Detect which cell encompasses the target text, then output its (x, y) center coordinate. 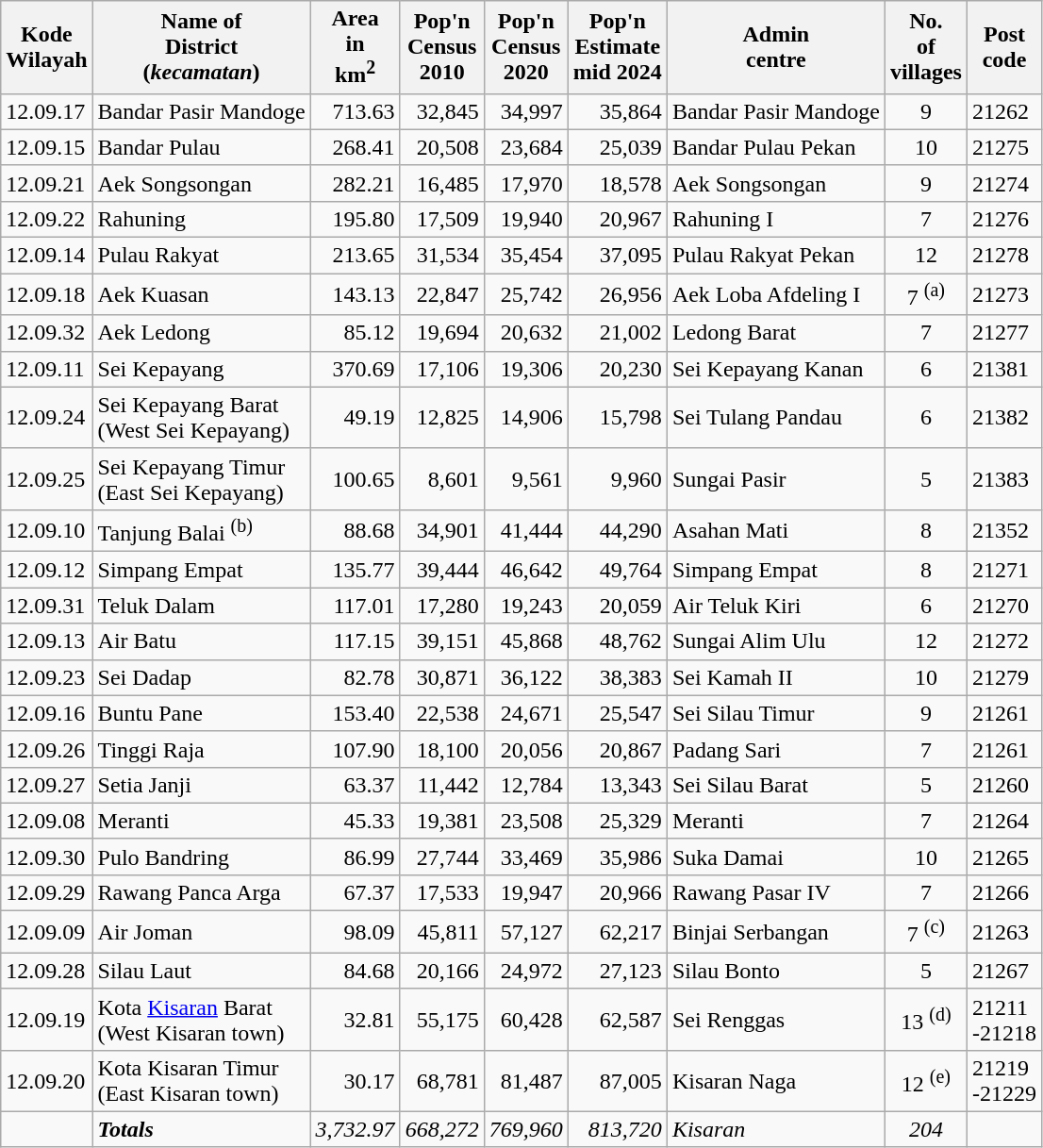
20,967 (617, 219)
17,509 (441, 219)
30.17 (355, 1081)
7 (c) (926, 932)
25,039 (617, 147)
Ledong Barat (775, 333)
12.09.10 (47, 530)
27,744 (441, 857)
87,005 (617, 1081)
21279 (1003, 677)
12.09.24 (47, 417)
20,508 (441, 147)
19,306 (526, 369)
268.41 (355, 147)
Aek Kuasan (202, 294)
Pulau Rakyat Pekan (775, 256)
Sei Kepayang Barat (West Sei Kepayang) (202, 417)
Admin centre (775, 47)
44,290 (617, 530)
21272 (1003, 641)
21219-21229 (1003, 1081)
12.09.17 (47, 111)
27,123 (617, 971)
Teluk Dalam (202, 606)
668,272 (441, 1129)
Binjai Serbangan (775, 932)
20,056 (526, 749)
No. of villages (926, 47)
22,847 (441, 294)
Sei Kepayang Timur (East Sei Kepayang) (202, 479)
15,798 (617, 417)
34,997 (526, 111)
12.09.18 (47, 294)
11,442 (441, 785)
Sungai Pasir (775, 479)
Name ofDistrict(kecamatan) (202, 47)
Tanjung Balai (b) (202, 530)
12,825 (441, 417)
31,534 (441, 256)
13 (d) (926, 1019)
19,243 (526, 606)
25,329 (617, 821)
Rawang Panca Arga (202, 893)
12.09.14 (47, 256)
21273 (1003, 294)
12.09.22 (47, 219)
21383 (1003, 479)
12.09.27 (47, 785)
24,972 (526, 971)
21276 (1003, 219)
813,720 (617, 1129)
Silau Bonto (775, 971)
18,100 (441, 749)
20,059 (617, 606)
Postcode (1003, 47)
18,578 (617, 183)
Buntu Pane (202, 713)
Sungai Alim Ulu (775, 641)
21,002 (617, 333)
98.09 (355, 932)
88.68 (355, 530)
12.09.08 (47, 821)
12.09.23 (47, 677)
19,940 (526, 219)
12.09.19 (47, 1019)
21270 (1003, 606)
Air Batu (202, 641)
107.90 (355, 749)
12.09.25 (47, 479)
Asahan Mati (775, 530)
21271 (1003, 570)
12.09.26 (47, 749)
Air Joman (202, 932)
48,762 (617, 641)
Aek Ledong (202, 333)
82.78 (355, 677)
12.09.32 (47, 333)
16,485 (441, 183)
Kisaran Naga (775, 1081)
23,684 (526, 147)
24,671 (526, 713)
Kota Kisaran Barat (West Kisaran town) (202, 1019)
45.33 (355, 821)
20,230 (617, 369)
30,871 (441, 677)
Area inkm2 (355, 47)
20,632 (526, 333)
21274 (1003, 183)
25,547 (617, 713)
46,642 (526, 570)
Totals (202, 1129)
19,947 (526, 893)
55,175 (441, 1019)
8,601 (441, 479)
35,864 (617, 111)
21263 (1003, 932)
49.19 (355, 417)
12.09.28 (47, 971)
39,444 (441, 570)
Suka Damai (775, 857)
213.65 (355, 256)
63.37 (355, 785)
81,487 (526, 1081)
Rahuning I (775, 219)
12.09.30 (47, 857)
21275 (1003, 147)
35,986 (617, 857)
21277 (1003, 333)
713.63 (355, 111)
3,732.97 (355, 1129)
13,343 (617, 785)
60,428 (526, 1019)
Pop'nCensus2020 (526, 47)
36,122 (526, 677)
17,106 (441, 369)
19,381 (441, 821)
195.80 (355, 219)
117.15 (355, 641)
45,868 (526, 641)
Tinggi Raja (202, 749)
20,966 (617, 893)
12.09.16 (47, 713)
Kode Wilayah (47, 47)
Setia Janji (202, 785)
17,280 (441, 606)
12.09.31 (47, 606)
Kota Kisaran Timur (East Kisaran town) (202, 1081)
282.21 (355, 183)
12.09.11 (47, 369)
Silau Laut (202, 971)
204 (926, 1129)
9,561 (526, 479)
Padang Sari (775, 749)
32.81 (355, 1019)
12.09.09 (47, 932)
21264 (1003, 821)
12.09.20 (47, 1081)
26,956 (617, 294)
21382 (1003, 417)
12.09.21 (47, 183)
68,781 (441, 1081)
37,095 (617, 256)
21265 (1003, 857)
Bandar Pulau (202, 147)
34,901 (441, 530)
Sei Tulang Pandau (775, 417)
21266 (1003, 893)
Sei Silau Barat (775, 785)
117.01 (355, 606)
21352 (1003, 530)
153.40 (355, 713)
19,694 (441, 333)
21262 (1003, 111)
41,444 (526, 530)
12.09.29 (47, 893)
Sei Silau Timur (775, 713)
57,127 (526, 932)
12.09.15 (47, 147)
135.77 (355, 570)
86.99 (355, 857)
62,587 (617, 1019)
33,469 (526, 857)
Sei Kepayang Kanan (775, 369)
21267 (1003, 971)
Pulo Bandring (202, 857)
Pulau Rakyat (202, 256)
20,867 (617, 749)
14,906 (526, 417)
9,960 (617, 479)
85.12 (355, 333)
7 (a) (926, 294)
Kisaran (775, 1129)
Pop'nEstimatemid 2024 (617, 47)
25,742 (526, 294)
84.68 (355, 971)
Rawang Pasar IV (775, 893)
21211-21218 (1003, 1019)
21278 (1003, 256)
Bandar Pulau Pekan (775, 147)
45,811 (441, 932)
23,508 (526, 821)
12,784 (526, 785)
38,383 (617, 677)
Sei Kepayang (202, 369)
49,764 (617, 570)
17,970 (526, 183)
21260 (1003, 785)
39,151 (441, 641)
Sei Dadap (202, 677)
143.13 (355, 294)
35,454 (526, 256)
17,533 (441, 893)
Rahuning (202, 219)
370.69 (355, 369)
Pop'nCensus2010 (441, 47)
22,538 (441, 713)
Aek Loba Afdeling I (775, 294)
21381 (1003, 369)
769,960 (526, 1129)
Sei Kamah II (775, 677)
Sei Renggas (775, 1019)
12.09.12 (47, 570)
12 (e) (926, 1081)
20,166 (441, 971)
67.37 (355, 893)
Air Teluk Kiri (775, 606)
12.09.13 (47, 641)
62,217 (617, 932)
100.65 (355, 479)
32,845 (441, 111)
